Provide the [X, Y] coordinate of the cell's center where the given text is located.  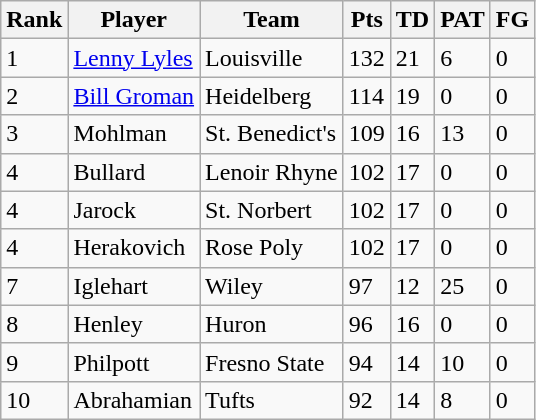
96 [366, 324]
12 [412, 286]
St. Benedict's [272, 134]
3 [34, 134]
7 [34, 286]
Iglehart [134, 286]
6 [463, 58]
1 [34, 58]
114 [366, 96]
Lenoir Rhyne [272, 172]
Player [134, 20]
21 [412, 58]
132 [366, 58]
94 [366, 362]
Team [272, 20]
Jarock [134, 210]
Philpott [134, 362]
FG [512, 20]
Fresno State [272, 362]
Herakovich [134, 248]
109 [366, 134]
Heidelberg [272, 96]
Bill Groman [134, 96]
19 [412, 96]
Abrahamian [134, 400]
Tufts [272, 400]
25 [463, 286]
97 [366, 286]
Louisville [272, 58]
Wiley [272, 286]
92 [366, 400]
Lenny Lyles [134, 58]
Bullard [134, 172]
9 [34, 362]
TD [412, 20]
Huron [272, 324]
Rank [34, 20]
Pts [366, 20]
Rose Poly [272, 248]
PAT [463, 20]
2 [34, 96]
Henley [134, 324]
Mohlman [134, 134]
13 [463, 134]
St. Norbert [272, 210]
